Return the [X, Y] coordinate for the center point of the cell that contains the specified text.  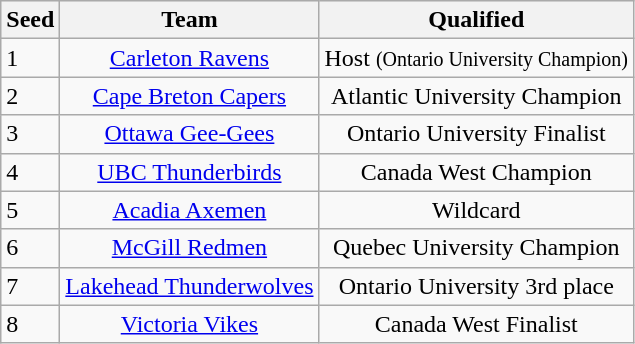
Quebec University Champion [476, 248]
Atlantic University Champion [476, 96]
Victoria Vikes [190, 324]
Ontario University 3rd place [476, 286]
Acadia Axemen [190, 210]
Cape Breton Capers [190, 96]
Ontario University Finalist [476, 134]
UBC Thunderbirds [190, 172]
Seed [30, 20]
Canada West Finalist [476, 324]
7 [30, 286]
Team [190, 20]
6 [30, 248]
2 [30, 96]
Host (Ontario University Champion) [476, 58]
Canada West Champion [476, 172]
Ottawa Gee-Gees [190, 134]
5 [30, 210]
Wildcard [476, 210]
Carleton Ravens [190, 58]
8 [30, 324]
3 [30, 134]
Lakehead Thunderwolves [190, 286]
Qualified [476, 20]
McGill Redmen [190, 248]
1 [30, 58]
4 [30, 172]
